Extract the [x, y] coordinate from the center of the cell holding the provided text.  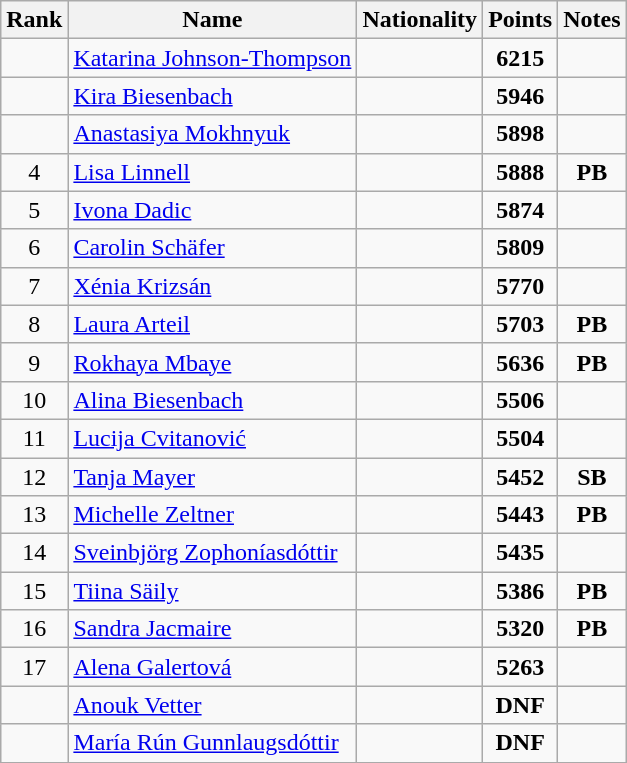
5443 [520, 515]
Katarina Johnson-Thompson [212, 58]
Laura Arteil [212, 324]
4 [34, 172]
7 [34, 286]
Lisa Linnell [212, 172]
13 [34, 515]
Anouk Vetter [212, 705]
11 [34, 438]
10 [34, 400]
15 [34, 591]
Rokhaya Mbaye [212, 362]
Notes [592, 20]
Ivona Dadic [212, 210]
5809 [520, 248]
Carolin Schäfer [212, 248]
5898 [520, 134]
Sveinbjörg Zophoníasdóttir [212, 553]
Tanja Mayer [212, 477]
5320 [520, 629]
5888 [520, 172]
5504 [520, 438]
14 [34, 553]
5435 [520, 553]
5703 [520, 324]
Alena Galertová [212, 667]
Alina Biesenbach [212, 400]
Kira Biesenbach [212, 96]
Michelle Zeltner [212, 515]
Name [212, 20]
5636 [520, 362]
17 [34, 667]
5 [34, 210]
Points [520, 20]
5452 [520, 477]
Sandra Jacmaire [212, 629]
SB [592, 477]
5506 [520, 400]
Nationality [420, 20]
8 [34, 324]
16 [34, 629]
Anastasiya Mokhnyuk [212, 134]
6 [34, 248]
5263 [520, 667]
5946 [520, 96]
12 [34, 477]
Rank [34, 20]
Tiina Säily [212, 591]
5770 [520, 286]
Lucija Cvitanović [212, 438]
5874 [520, 210]
María Rún Gunnlaugsdóttir [212, 743]
5386 [520, 591]
6215 [520, 58]
Xénia Krizsán [212, 286]
9 [34, 362]
